Output the [X, Y] coordinate of the center of the cell containing the given text.  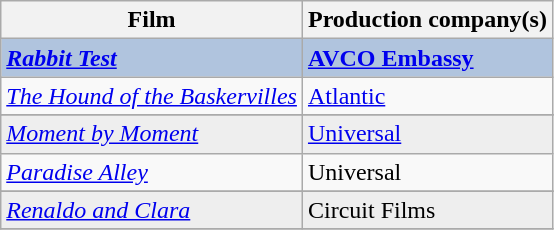
The Hound of the Baskervilles [152, 96]
Production company(s) [427, 20]
Atlantic [427, 96]
Renaldo and Clara [152, 210]
Moment by Moment [152, 134]
Rabbit Test [152, 58]
Paradise Alley [152, 172]
Circuit Films [427, 210]
Film [152, 20]
AVCO Embassy [427, 58]
